Find where the given text appears and provide that cell's center as [X, Y] coordinate. 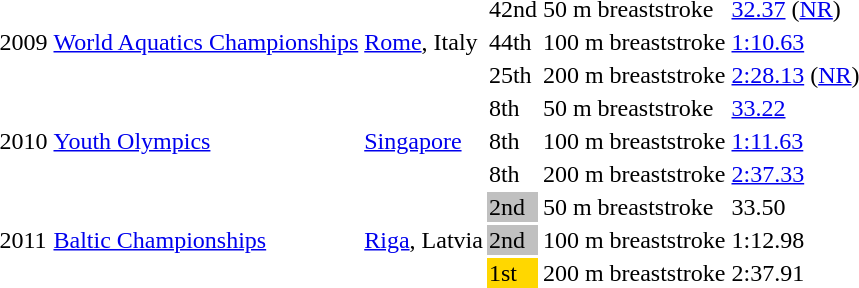
25th [512, 75]
Baltic Championships [206, 240]
Youth Olympics [206, 141]
44th [512, 42]
Singapore [424, 141]
1st [512, 273]
Riga, Latvia [424, 240]
